Detect which cell encompasses the target text, then output its (x, y) center coordinate. 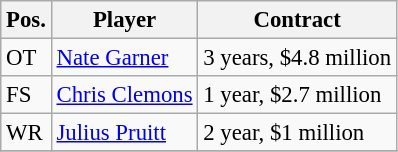
Chris Clemons (124, 95)
3 years, $4.8 million (298, 58)
WR (26, 133)
Pos. (26, 20)
Contract (298, 20)
Nate Garner (124, 58)
1 year, $2.7 million (298, 95)
OT (26, 58)
FS (26, 95)
2 year, $1 million (298, 133)
Player (124, 20)
Julius Pruitt (124, 133)
